Pinpoint the cell where the given text exists, returning its [X, Y] midpoint coordinate. 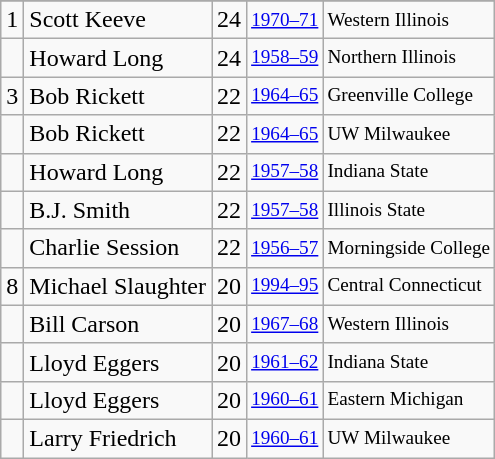
Charlie Session [118, 248]
1970–71 [285, 20]
Greenville College [409, 96]
Illinois State [409, 210]
8 [12, 286]
Scott Keeve [118, 20]
Northern Illinois [409, 58]
Larry Friedrich [118, 438]
1967–68 [285, 324]
1 [12, 20]
Michael Slaughter [118, 286]
B.J. Smith [118, 210]
Central Connecticut [409, 286]
Bill Carson [118, 324]
3 [12, 96]
Morningside College [409, 248]
1958–59 [285, 58]
1994–95 [285, 286]
1961–62 [285, 362]
1956–57 [285, 248]
Eastern Michigan [409, 400]
